From the cell containing the given text, extract its center point as [x, y] coordinate. 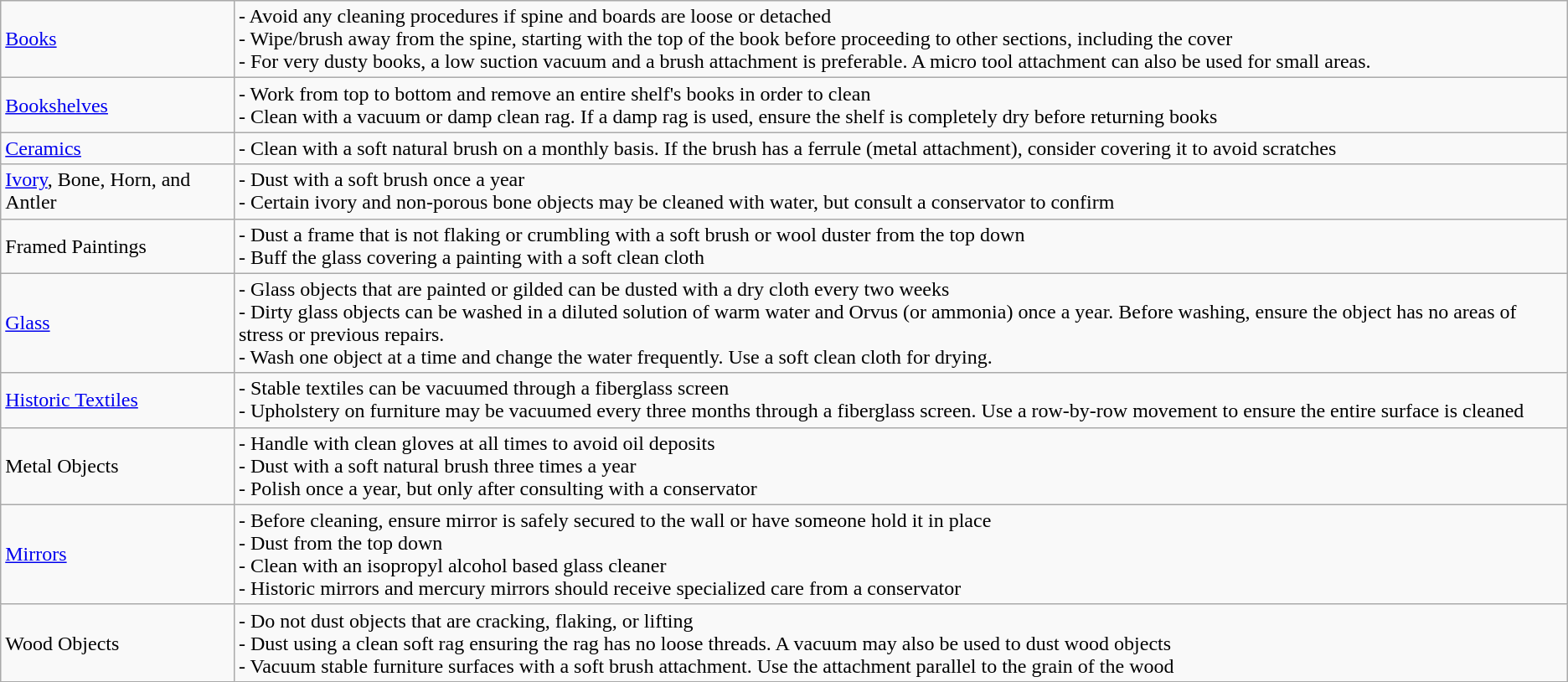
Wood Objects [117, 643]
- Dust with a soft brush once a year- Certain ivory and non-porous bone objects may be cleaned with water, but consult a conservator to confirm [900, 191]
Books [117, 39]
Historic Textiles [117, 400]
- Clean with a soft natural brush on a monthly basis. If the brush has a ferrule (metal attachment), consider covering it to avoid scratches [900, 148]
Glass [117, 323]
Ceramics [117, 148]
Ivory, Bone, Horn, and Antler [117, 191]
Mirrors [117, 555]
Bookshelves [117, 106]
Metal Objects [117, 466]
Framed Paintings [117, 246]
